Output the [x, y] coordinate of the center of the cell containing the given text.  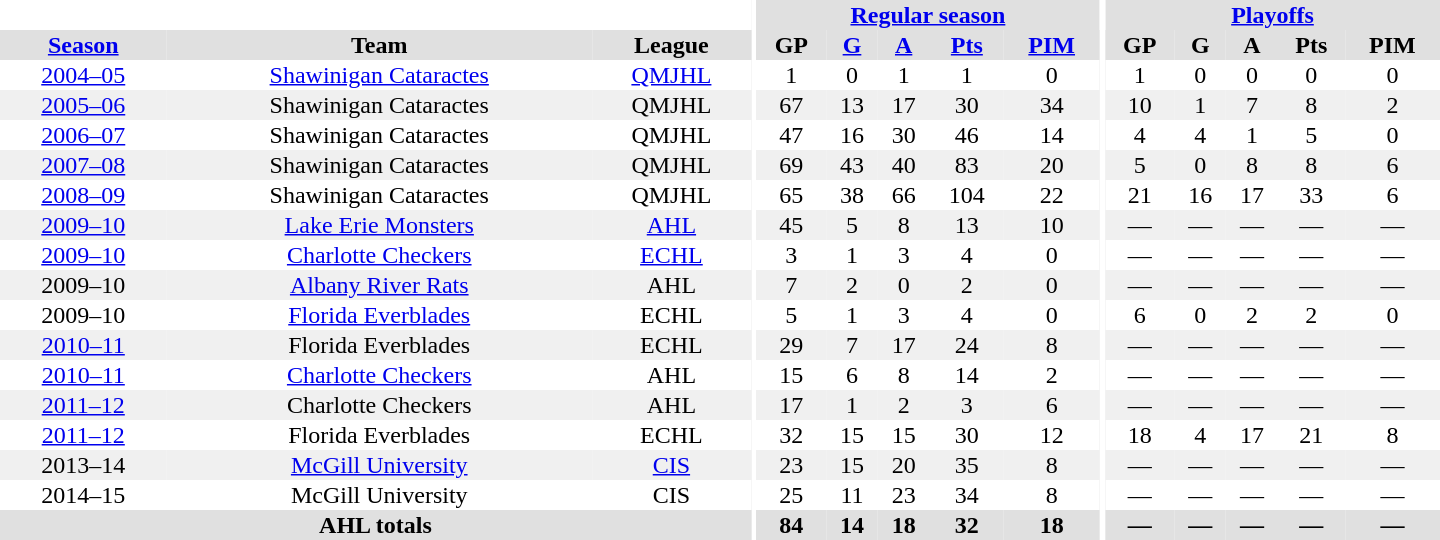
69 [792, 165]
2004–05 [84, 75]
2014–15 [84, 495]
67 [792, 105]
Lake Erie Monsters [380, 225]
47 [792, 135]
Team [380, 45]
2008–09 [84, 195]
2005–06 [84, 105]
League [672, 45]
22 [1052, 195]
Regular season [928, 15]
45 [792, 225]
38 [852, 195]
46 [968, 135]
84 [792, 525]
2013–14 [84, 465]
104 [968, 195]
83 [968, 165]
25 [792, 495]
43 [852, 165]
12 [1052, 435]
2007–08 [84, 165]
Albany River Rats [380, 285]
AHL totals [376, 525]
40 [904, 165]
29 [792, 345]
33 [1312, 195]
24 [968, 345]
11 [852, 495]
66 [904, 195]
35 [968, 465]
65 [792, 195]
Season [84, 45]
2006–07 [84, 135]
Playoffs [1272, 15]
